From the cell containing the given text, extract its center point as [x, y] coordinate. 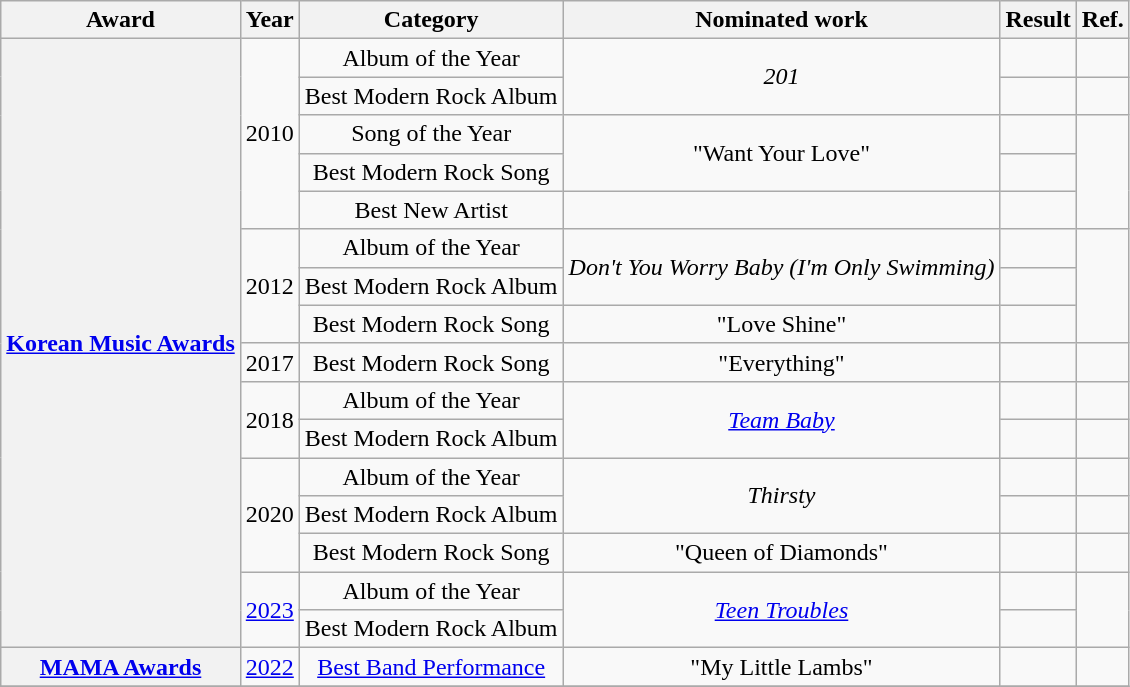
"Everything" [782, 362]
2022 [270, 667]
Nominated work [782, 20]
Teen Troubles [782, 610]
Thirsty [782, 496]
Best Band Performance [431, 667]
Don't You Worry Baby (I'm Only Swimming) [782, 267]
Best New Artist [431, 210]
Korean Music Awards [121, 344]
Song of the Year [431, 134]
2020 [270, 515]
2023 [270, 610]
2018 [270, 419]
Result [1038, 20]
201 [782, 77]
"Love Shine" [782, 324]
Team Baby [782, 419]
Award [121, 20]
"Queen of Diamonds" [782, 553]
2010 [270, 134]
Ref. [1102, 20]
2017 [270, 362]
"Want Your Love" [782, 153]
Category [431, 20]
MAMA Awards [121, 667]
2012 [270, 286]
Year [270, 20]
"My Little Lambs" [782, 667]
